Provide the (X, Y) coordinate of the cell's center where the given text is located.  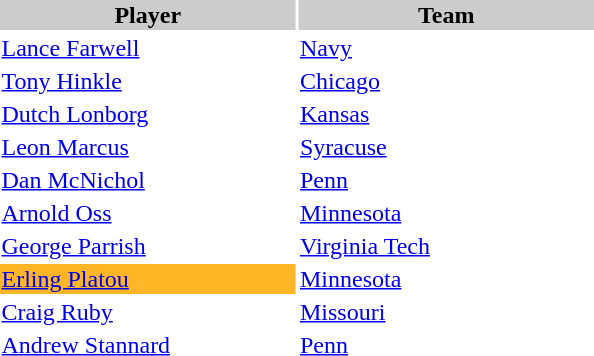
Missouri (446, 312)
Leon Marcus (148, 147)
Arnold Oss (148, 213)
George Parrish (148, 246)
Lance Farwell (148, 48)
Navy (446, 48)
Syracuse (446, 147)
Kansas (446, 114)
Tony Hinkle (148, 81)
Penn (446, 180)
Erling Platou (148, 279)
Player (148, 15)
Dan McNichol (148, 180)
Craig Ruby (148, 312)
Virginia Tech (446, 246)
Chicago (446, 81)
Team (446, 15)
Dutch Lonborg (148, 114)
